Identify which cell holds the provided text, then report its [x, y] central coordinate. 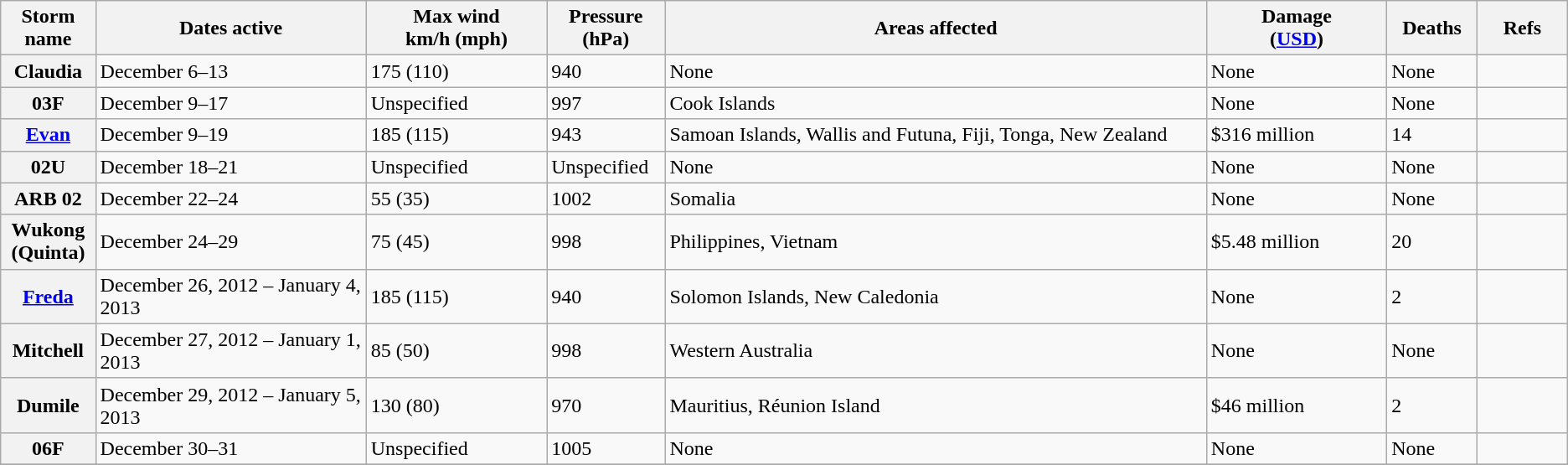
Damage(USD) [1297, 28]
03F [49, 103]
December 6–13 [231, 71]
Mitchell [49, 350]
Cook Islands [936, 103]
14 [1432, 135]
Dumile [49, 406]
Western Australia [936, 350]
December 9–17 [231, 103]
Samoan Islands, Wallis and Futuna, Fiji, Tonga, New Zealand [936, 135]
Deaths [1432, 28]
Refs [1522, 28]
December 24–29 [231, 241]
December 27, 2012 – January 1, 2013 [231, 350]
Freda [49, 297]
December 9–19 [231, 135]
Storm name [49, 28]
943 [606, 135]
Max windkm/h (mph) [456, 28]
Solomon Islands, New Caledonia [936, 297]
Philippines, Vietnam [936, 241]
Evan [49, 135]
December 18–21 [231, 167]
Mauritius, Réunion Island [936, 406]
Somalia [936, 199]
85 (50) [456, 350]
175 (110) [456, 71]
Claudia [49, 71]
December 30–31 [231, 448]
997 [606, 103]
December 29, 2012 – January 5, 2013 [231, 406]
$316 million [1297, 135]
02U [49, 167]
Dates active [231, 28]
06F [49, 448]
Pressure(hPa) [606, 28]
130 (80) [456, 406]
$46 million [1297, 406]
Wukong (Quinta) [49, 241]
1005 [606, 448]
ARB 02 [49, 199]
75 (45) [456, 241]
20 [1432, 241]
Areas affected [936, 28]
970 [606, 406]
1002 [606, 199]
$5.48 million [1297, 241]
December 22–24 [231, 199]
55 (35) [456, 199]
December 26, 2012 – January 4, 2013 [231, 297]
